Output the (x, y) coordinate of the center of the cell containing the given text.  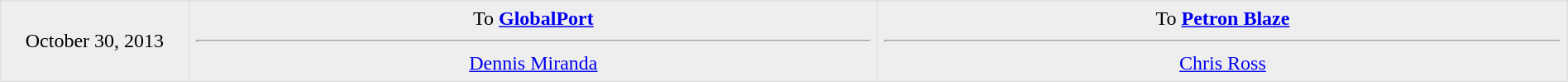
To Petron BlazeChris Ross (1223, 41)
To GlobalPortDennis Miranda (533, 41)
October 30, 2013 (94, 41)
